For the text-containing cell, return its midpoint in (X, Y) coordinate format. 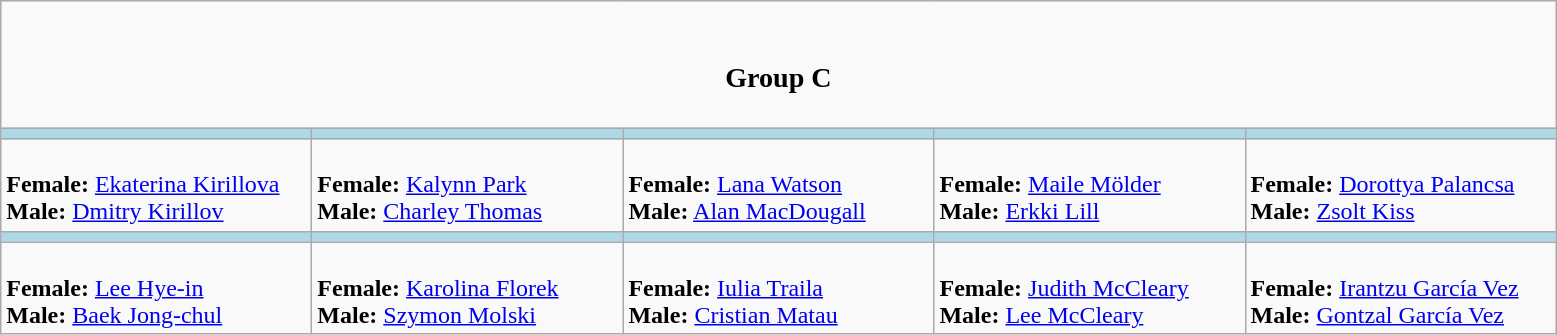
Female: Ekaterina Kirillova Male: Dmitry Kirillov (156, 185)
Female: Lana Watson Male: Alan MacDougall (778, 185)
Female: Dorottya Palancsa Male: Zsolt Kiss (1400, 185)
Female: Kalynn Park Male: Charley Thomas (468, 185)
Group C (778, 64)
Female: Irantzu García Vez Male: Gontzal García Vez (1400, 288)
Female: Judith McCleary Male: Lee McCleary (1090, 288)
Female: Lee Hye-in Male: Baek Jong-chul (156, 288)
Female: Maile Mölder Male: Erkki Lill (1090, 185)
Female: Karolina Florek Male: Szymon Molski (468, 288)
Female: Iulia Traila Male: Cristian Matau (778, 288)
